Return (x, y) of the center of cell containing provided text 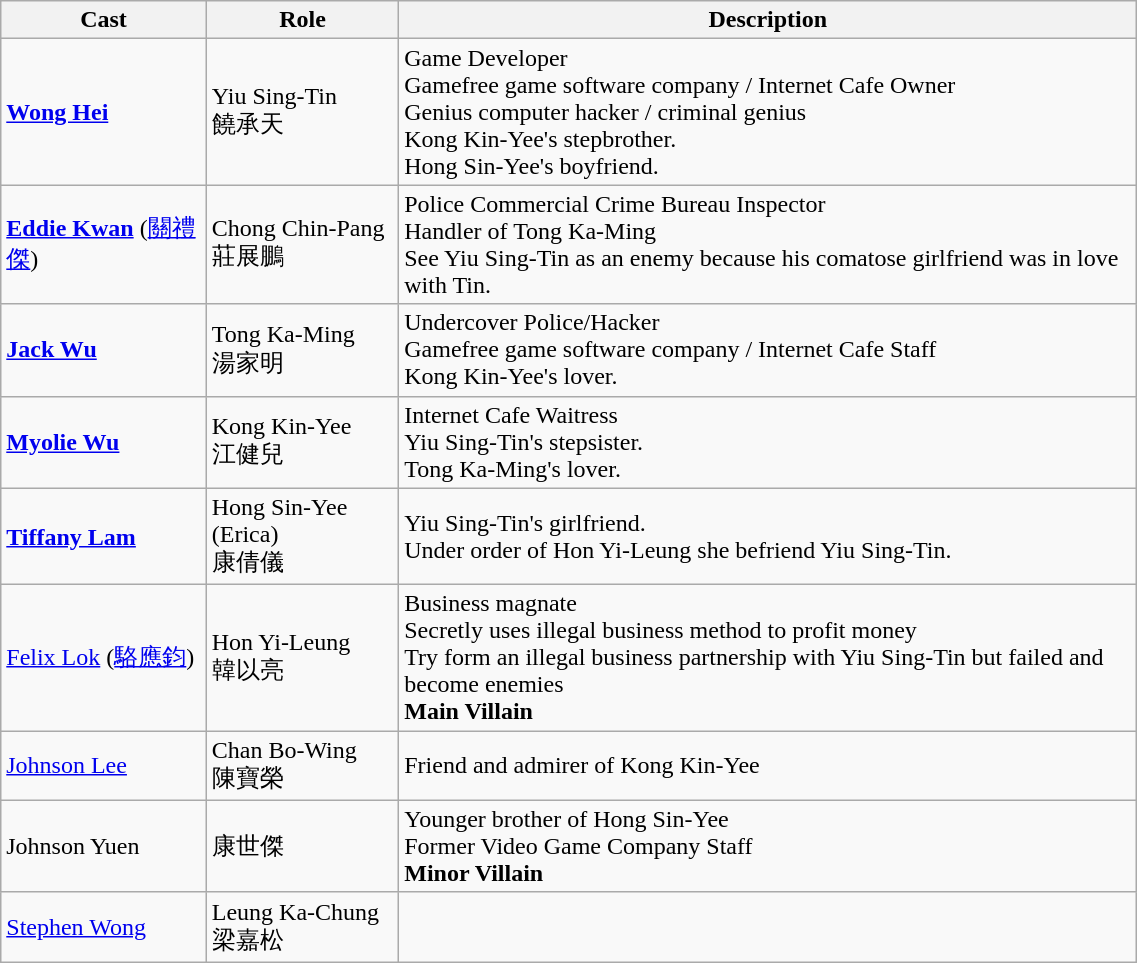
Kong Kin-Yee 江健兒 (302, 442)
Younger brother of Hong Sin-Yee Former Video Game Company Staff Minor Villain (768, 846)
Friend and admirer of Kong Kin-Yee (768, 766)
Yiu Sing-Tin 饒承天 (302, 112)
Jack Wu (104, 350)
Tong Ka-Ming 湯家明 (302, 350)
Yiu Sing-Tin's girlfriend. Under order of Hon Yi-Leung she befriend Yiu Sing-Tin. (768, 536)
Johnson Lee (104, 766)
康世傑 (302, 846)
Police Commercial Crime Bureau Inspector Handler of Tong Ka-Ming See Yiu Sing-Tin as an enemy because his comatose girlfriend was in love with Tin. (768, 244)
Myolie Wu (104, 442)
Chan Bo-Wing 陳寶榮 (302, 766)
Chong Chin-Pang 莊展鵬 (302, 244)
Johnson Yuen (104, 846)
Leung Ka-Chung 梁嘉松 (302, 927)
Role (302, 20)
Internet Cafe Waitress Yiu Sing-Tin's stepsister. Tong Ka-Ming's lover. (768, 442)
Wong Hei (104, 112)
Eddie Kwan (關禮傑) (104, 244)
Hong Sin-Yee (Erica) 康倩儀 (302, 536)
Cast (104, 20)
Felix Lok (駱應鈞) (104, 658)
Tiffany Lam (104, 536)
Stephen Wong (104, 927)
Description (768, 20)
Undercover Police/Hacker Gamefree game software company / Internet Cafe Staff Kong Kin-Yee's lover. (768, 350)
Hon Yi-Leung 韓以亮 (302, 658)
